Provide the [x, y] coordinate of the cell's center where the given text is located.  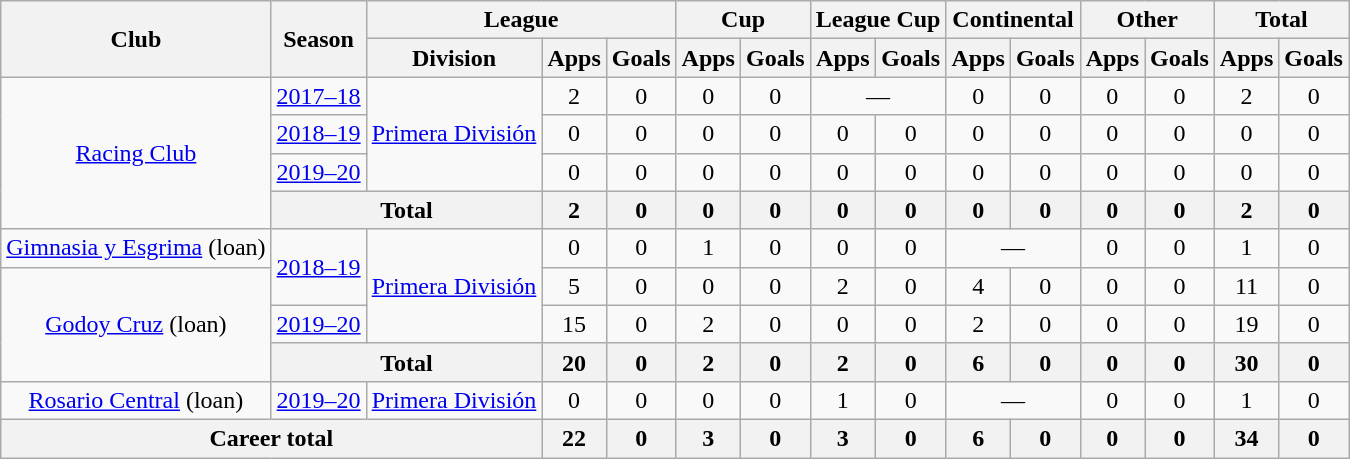
Club [136, 39]
15 [574, 324]
19 [1246, 324]
Rosario Central (loan) [136, 400]
Cup [743, 20]
Career total [272, 438]
League [521, 20]
34 [1246, 438]
Continental [1013, 20]
Godoy Cruz (loan) [136, 324]
Gimnasia y Esgrima (loan) [136, 248]
Season [318, 39]
11 [1246, 286]
Racing Club [136, 153]
30 [1246, 362]
League Cup [878, 20]
Other [1147, 20]
22 [574, 438]
Division [454, 58]
4 [978, 286]
2017–18 [318, 96]
5 [574, 286]
20 [574, 362]
